Capture the cell that displays the provided text and extract its [x, y] central coordinate. 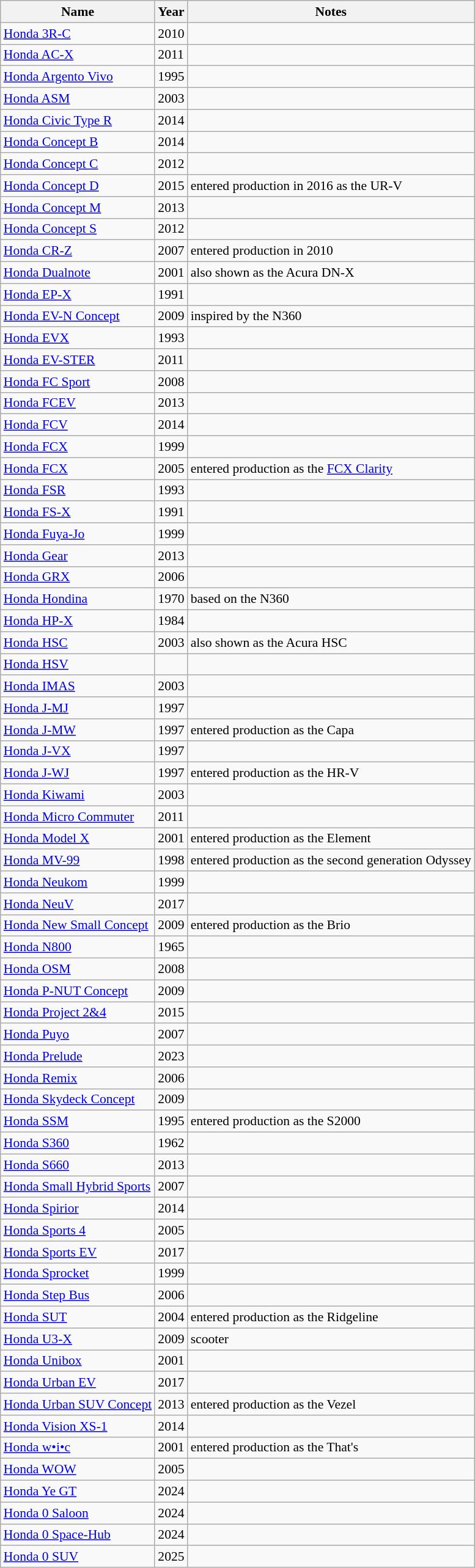
Honda Unibox [78, 1361]
Honda Small Hybrid Sports [78, 1187]
Honda 0 SUV [78, 1557]
scooter [331, 1339]
1965 [171, 947]
Notes [331, 12]
Honda w•i•c [78, 1448]
Honda S360 [78, 1143]
Honda Spirior [78, 1209]
Honda HSV [78, 665]
Year [171, 12]
1970 [171, 599]
Honda Micro Commuter [78, 817]
Honda Concept C [78, 164]
Honda Concept S [78, 229]
Honda MV-99 [78, 861]
Honda HP-X [78, 621]
Honda HSC [78, 643]
Honda CR-Z [78, 251]
entered production as the FCX Clarity [331, 469]
Honda P-NUT Concept [78, 991]
Honda J-MW [78, 730]
Honda 0 Saloon [78, 1513]
Honda Model X [78, 839]
Honda EV-STER [78, 360]
Honda J-MJ [78, 708]
entered production in 2010 [331, 251]
Honda Puyo [78, 1035]
Name [78, 12]
Honda Remix [78, 1078]
entered production as the HR-V [331, 773]
Honda SSM [78, 1121]
1998 [171, 861]
Honda Project 2&4 [78, 1013]
Honda New Small Concept [78, 925]
2004 [171, 1318]
1962 [171, 1143]
2010 [171, 34]
Honda Argento Vivo [78, 77]
Honda Hondina [78, 599]
Honda ASM [78, 99]
Honda FC Sport [78, 382]
Honda 0 Space-Hub [78, 1535]
Honda Kiwami [78, 795]
Honda AC-X [78, 55]
Honda Sprocket [78, 1274]
entered production as the S2000 [331, 1121]
Honda 3R-C [78, 34]
Honda Concept M [78, 208]
Honda J-WJ [78, 773]
based on the N360 [331, 599]
Honda Concept B [78, 142]
Honda Sports 4 [78, 1230]
Honda WOW [78, 1470]
entered production as the Ridgeline [331, 1318]
Honda U3-X [78, 1339]
Honda Sports EV [78, 1252]
Honda Neukom [78, 882]
Honda J-VX [78, 751]
entered production as the Element [331, 839]
Honda Fuya-Jo [78, 534]
Honda FCV [78, 425]
Honda NeuV [78, 904]
Honda Urban EV [78, 1383]
Honda Step Bus [78, 1296]
Honda IMAS [78, 687]
Honda Ye GT [78, 1492]
inspired by the N360 [331, 316]
Honda EV-N Concept [78, 316]
Honda Prelude [78, 1056]
1984 [171, 621]
also shown as the Acura DN-X [331, 273]
also shown as the Acura HSC [331, 643]
Honda Dualnote [78, 273]
entered production as the That's [331, 1448]
Honda Skydeck Concept [78, 1099]
Honda Urban SUV Concept [78, 1404]
Honda SUT [78, 1318]
2025 [171, 1557]
Honda FS-X [78, 512]
entered production as the Brio [331, 925]
entered production as the second generation Odyssey [331, 861]
Honda GRX [78, 577]
entered production in 2016 as the UR-V [331, 186]
Honda Concept D [78, 186]
Honda Vision XS-1 [78, 1426]
Honda FCEV [78, 403]
Honda EVX [78, 338]
Honda FSR [78, 490]
Honda Gear [78, 556]
Honda OSM [78, 969]
Honda Civic Type R [78, 120]
Honda EP-X [78, 294]
entered production as the Capa [331, 730]
entered production as the Vezel [331, 1404]
2023 [171, 1056]
Honda N800 [78, 947]
Honda S660 [78, 1165]
